Identify which cell holds the provided text, then report its [X, Y] central coordinate. 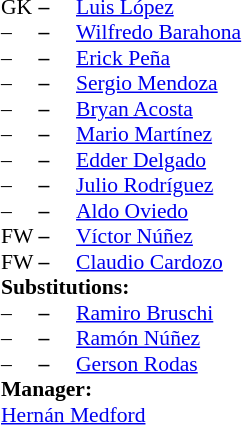
Gerson Rodas [158, 364]
Mario Martínez [158, 135]
Claudio Cardozo [158, 262]
Ramiro Bruschi [158, 313]
Erick Peña [158, 58]
Aldo Oviedo [158, 211]
Ramón Núñez [158, 339]
Julio Rodríguez [158, 185]
Edder Delgado [158, 160]
Substitutions: [121, 287]
Wilfredo Barahona [158, 33]
Manager: [121, 389]
Víctor Núñez [158, 237]
Sergio Mendoza [158, 83]
Bryan Acosta [158, 109]
